Determine the [X, Y] coordinate at the center of the cell enclosing the given text.  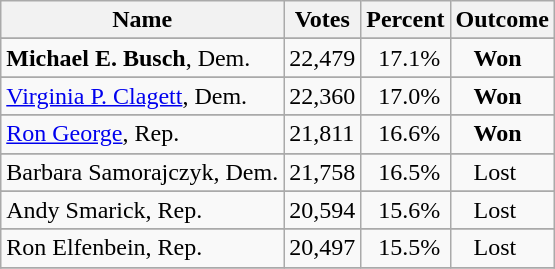
Votes [322, 20]
16.6% [406, 134]
15.6% [406, 210]
17.1% [406, 58]
Outcome [502, 20]
21,758 [322, 172]
Name [142, 20]
Percent [406, 20]
Andy Smarick, Rep. [142, 210]
22,360 [322, 96]
16.5% [406, 172]
Ron Elfenbein, Rep. [142, 248]
Michael E. Busch, Dem. [142, 58]
20,497 [322, 248]
21,811 [322, 134]
17.0% [406, 96]
20,594 [322, 210]
22,479 [322, 58]
Ron George, Rep. [142, 134]
Barbara Samorajczyk, Dem. [142, 172]
Virginia P. Clagett, Dem. [142, 96]
15.5% [406, 248]
